Determine the [X, Y] coordinate at the center of the cell enclosing the given text.  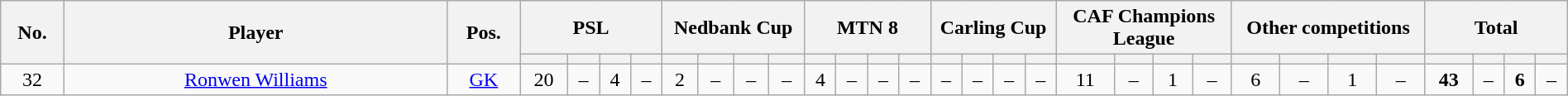
CAF Champions League [1144, 28]
Player [256, 32]
11 [1085, 79]
20 [544, 79]
MTN 8 [868, 28]
GK [484, 79]
Total [1496, 28]
Other competitions [1328, 28]
PSL [591, 28]
No. [33, 32]
32 [33, 79]
Carling Cup [993, 28]
2 [680, 79]
Nedbank Cup [734, 28]
Pos. [484, 32]
43 [1449, 79]
Ronwen Williams [256, 79]
